From the cell containing the given text, extract its center point as [x, y] coordinate. 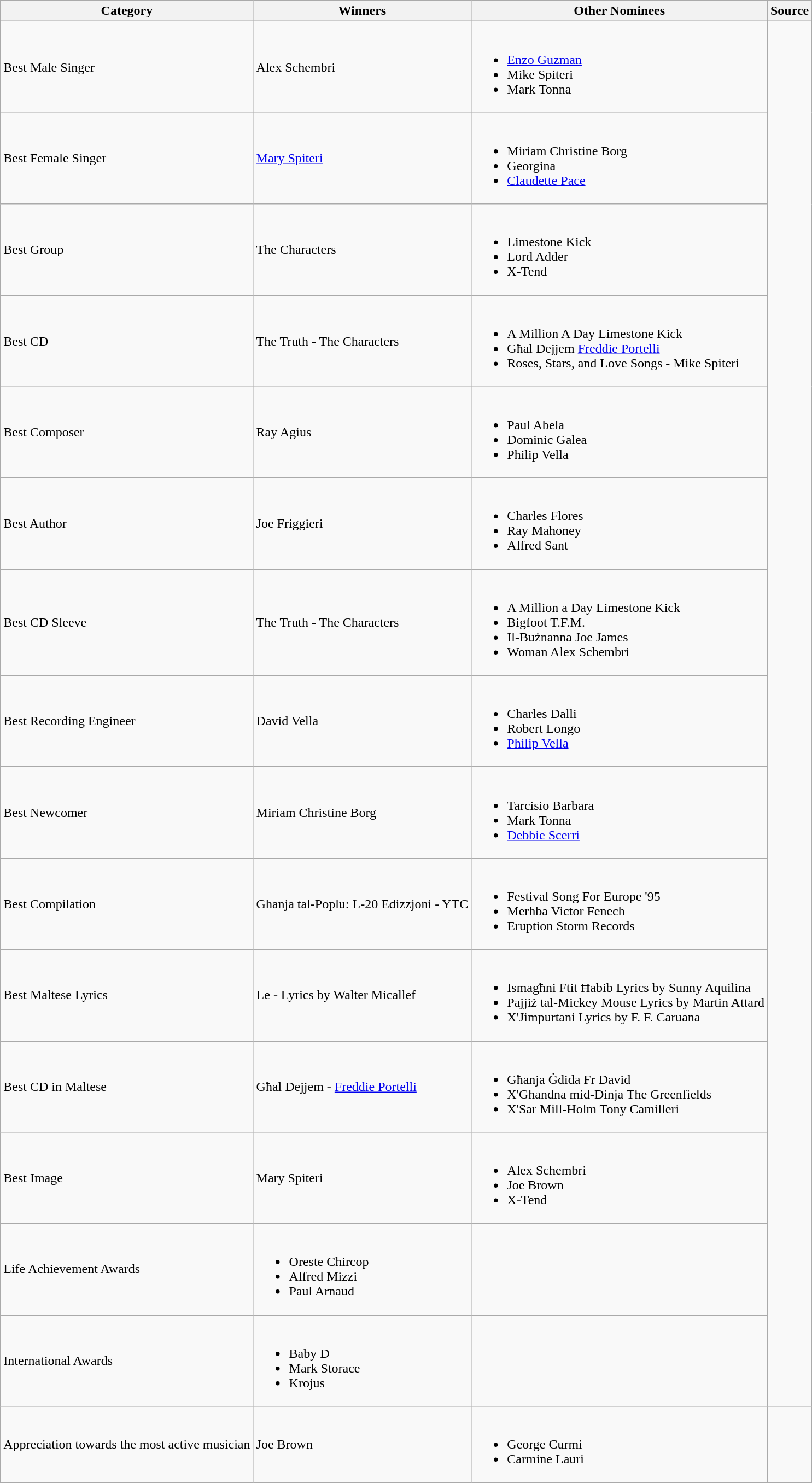
Category [127, 11]
David Vella [362, 721]
Best Recording Engineer [127, 721]
Enzo GuzmanMike SpiteriMark Tonna [620, 67]
Best Male Singer [127, 67]
Winners [362, 11]
Best CD Sleeve [127, 622]
Source [790, 11]
Best CD [127, 341]
The Characters [362, 249]
Best Female Singer [127, 159]
Best Maltese Lyrics [127, 995]
Best Image [127, 1178]
Other Nominees [620, 11]
Miriam Christine BorgGeorginaClaudette Pace [620, 159]
Best Composer [127, 432]
Ray Agius [362, 432]
Ismagħni Ftit Ħabib Lyrics by Sunny AquilinaPajjiż tal-Mickey Mouse Lyrics by Martin AttardX'Jimpurtani Lyrics by F. F. Caruana [620, 995]
Għal Dejjem - Freddie Portelli [362, 1087]
Tarcisio BarbaraMark TonnaDebbie Scerri [620, 813]
Charles FloresRay MahoneyAlfred Sant [620, 524]
A Million a Day Limestone KickBigfoot T.F.M.Il-Bużnanna Joe JamesWoman Alex Schembri [620, 622]
A Million A Day Limestone KickGħal Dejjem Freddie PortelliRoses, Stars, and Love Songs - Mike Spiteri [620, 341]
Best Author [127, 524]
Festival Song For Europe '95Merħba Victor FenechEruption Storm Records [620, 903]
Baby DMark StoraceKrojus [362, 1361]
Life Achievement Awards [127, 1270]
Joe Friggieri [362, 524]
International Awards [127, 1361]
Miriam Christine Borg [362, 813]
Għanja tal-Poplu: L-20 Edizzjoni - YTC [362, 903]
Best CD in Maltese [127, 1087]
Joe Brown [362, 1445]
Best Group [127, 249]
Oreste ChircopAlfred MizziPaul Arnaud [362, 1270]
Le - Lyrics by Walter Micallef [362, 995]
Paul AbelaDominic GaleaPhilip Vella [620, 432]
Għanja Ġdida Fr DavidX'Għandna mid-Dinja The GreenfieldsX'Sar Mill-Ħolm Tony Camilleri [620, 1087]
Best Compilation [127, 903]
George CurmiCarmine Lauri [620, 1445]
Charles DalliRobert LongoPhilip Vella [620, 721]
Best Newcomer [127, 813]
Appreciation towards the most active musician [127, 1445]
Alex SchembriJoe BrownX-Tend [620, 1178]
Limestone KickLord AdderX-Tend [620, 249]
Alex Schembri [362, 67]
